Pinpoint the cell where the given text exists, returning its [x, y] midpoint coordinate. 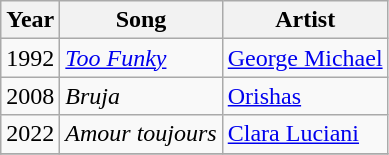
Clara Luciani [305, 134]
Song [141, 20]
Orishas [305, 96]
2008 [30, 96]
1992 [30, 58]
Too Funky [141, 58]
Bruja [141, 96]
2022 [30, 134]
Amour toujours [141, 134]
Artist [305, 20]
George Michael [305, 58]
Year [30, 20]
